Search for the cell housing the specified text and yield its [x, y] center coordinate. 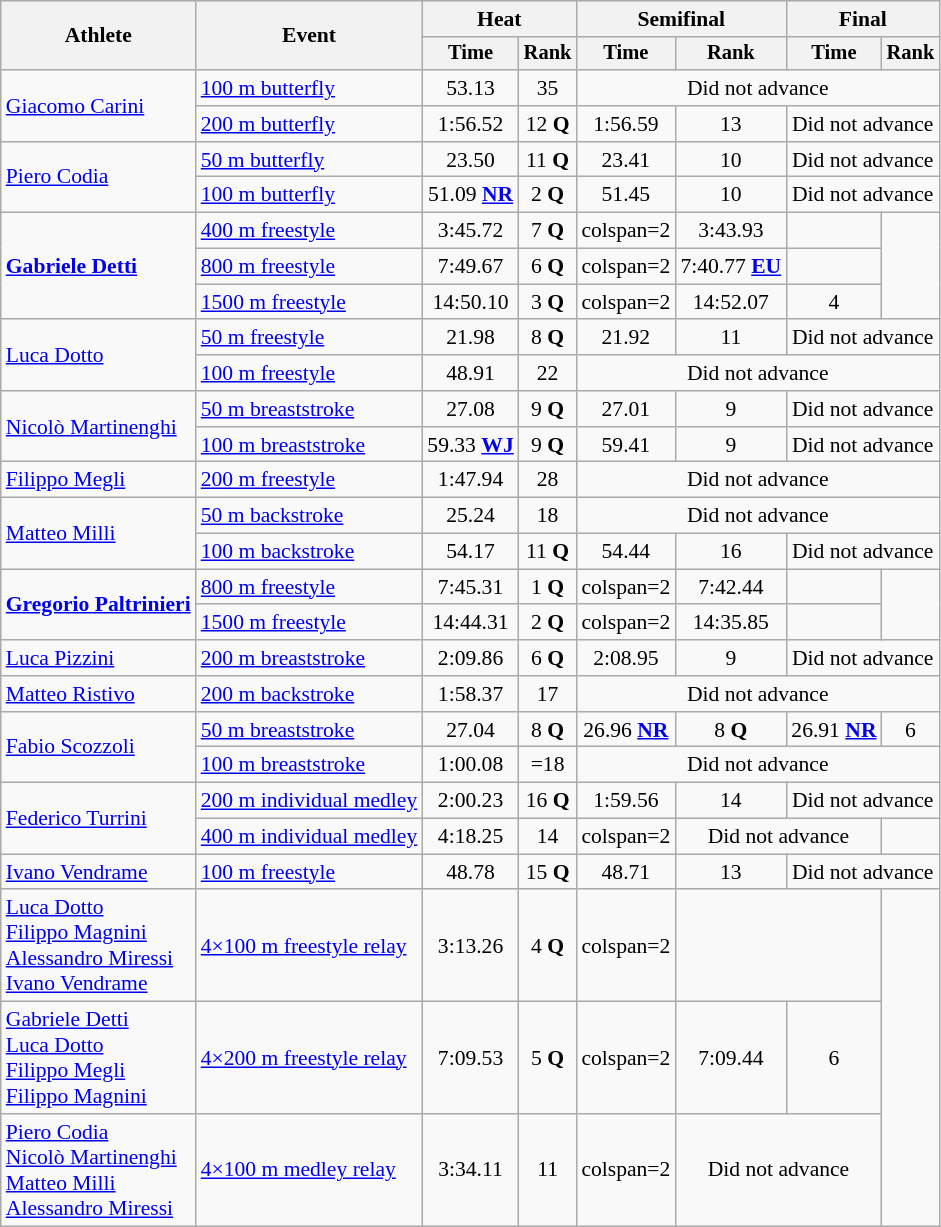
200 m butterfly [310, 124]
5 Q [548, 1058]
54.17 [470, 552]
3:43.93 [730, 231]
=18 [548, 765]
Gabriele Detti [98, 266]
50 m freestyle [310, 338]
1:00.08 [470, 765]
23.41 [626, 160]
200 m breaststroke [310, 658]
2:08.95 [626, 658]
48.91 [470, 373]
27.08 [470, 409]
Luca Dotto [98, 356]
26.96 NR [626, 730]
21.92 [626, 338]
1:47.94 [470, 480]
27.04 [470, 730]
Final [862, 19]
7 Q [548, 231]
23.50 [470, 160]
7:09.44 [730, 1058]
27.01 [626, 409]
Federico Turrini [98, 818]
51.45 [626, 195]
18 [548, 516]
14:44.31 [470, 623]
4×200 m freestyle relay [310, 1058]
59.41 [626, 445]
100 m backstroke [310, 552]
48.71 [626, 872]
3 Q [548, 302]
4:18.25 [470, 837]
Luca DottoFilippo MagniniAlessandro MiressiIvano Vendrame [98, 946]
4×100 m freestyle relay [310, 946]
400 m individual medley [310, 837]
16 Q [548, 801]
Piero Codia [98, 178]
2:09.86 [470, 658]
7:09.53 [470, 1058]
50 m backstroke [310, 516]
Athlete [98, 36]
Ivano Vendrame [98, 872]
17 [548, 694]
14:50.10 [470, 302]
Gabriele DettiLuca DottoFilippo MegliFilippo Magnini [98, 1058]
7:40.77 EU [730, 267]
21.98 [470, 338]
26.91 NR [834, 730]
Heat [499, 19]
Event [310, 36]
3:34.11 [470, 1170]
4×100 m medley relay [310, 1170]
200 m freestyle [310, 480]
2:00.23 [470, 801]
4 [834, 302]
35 [548, 88]
59.33 WJ [470, 445]
14:35.85 [730, 623]
7:42.44 [730, 587]
Matteo Milli [98, 534]
22 [548, 373]
16 [730, 552]
Piero CodiaNicolò MartinenghiMatteo MilliAlessandro Miressi [98, 1170]
200 m individual medley [310, 801]
Gregorio Paltrinieri [98, 604]
51.09 NR [470, 195]
25.24 [470, 516]
12 Q [548, 124]
200 m backstroke [310, 694]
1:59.56 [626, 801]
Luca Pizzini [98, 658]
Nicolò Martinenghi [98, 426]
1 Q [548, 587]
Semifinal [681, 19]
28 [548, 480]
Matteo Ristivo [98, 694]
Giacomo Carini [98, 106]
1:56.59 [626, 124]
400 m freestyle [310, 231]
1:58.37 [470, 694]
54.44 [626, 552]
3:13.26 [470, 946]
14:52.07 [730, 302]
7:45.31 [470, 587]
53.13 [470, 88]
4 Q [548, 946]
3:45.72 [470, 231]
7:49.67 [470, 267]
Fabio Scozzoli [98, 748]
Filippo Megli [98, 480]
15 Q [548, 872]
50 m butterfly [310, 160]
1:56.52 [470, 124]
48.78 [470, 872]
